Extract the [X, Y] coordinate from the center of the cell holding the provided text.  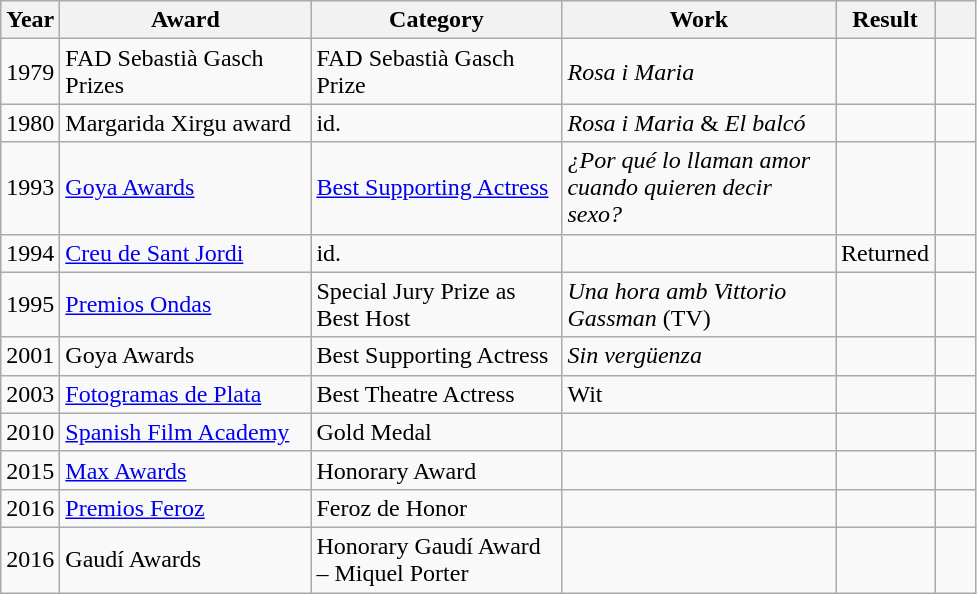
Margarida Xirgu award [186, 123]
2010 [30, 432]
Gold Medal [436, 432]
Gaudí Awards [186, 560]
Una hora amb Vittorio Gassman (TV) [699, 304]
Spanish Film Academy [186, 432]
Sin vergüenza [699, 356]
1994 [30, 253]
1995 [30, 304]
1979 [30, 72]
Best Theatre Actress [436, 394]
Fotogramas de Plata [186, 394]
2001 [30, 356]
FAD Sebastià Gasch Prizes [186, 72]
Creu de Sant Jordi [186, 253]
1980 [30, 123]
Category [436, 20]
Special Jury Prize as Best Host [436, 304]
Feroz de Honor [436, 508]
Max Awards [186, 470]
FAD Sebastià Gasch Prize [436, 72]
Rosa i Maria [699, 72]
Rosa i Maria & El balcó [699, 123]
Honorary Gaudí Award – Miquel Porter [436, 560]
Honorary Award [436, 470]
1993 [30, 188]
Work [699, 20]
Result [886, 20]
2015 [30, 470]
¿Por qué lo llaman amor cuando quieren decir sexo? [699, 188]
Wit [699, 394]
Award [186, 20]
2003 [30, 394]
Premios Feroz [186, 508]
Year [30, 20]
Premios Ondas [186, 304]
Returned [886, 253]
